Scan for the cell matching the given text and deliver its (X, Y) coordinate at center. 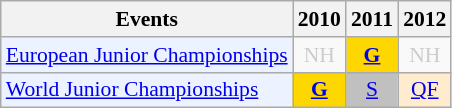
Events (147, 19)
2010 (320, 19)
QF (424, 90)
2012 (424, 19)
European Junior Championships (147, 55)
2011 (372, 19)
S (372, 90)
World Junior Championships (147, 90)
